From the cell containing the given text, extract its center point as [X, Y] coordinate. 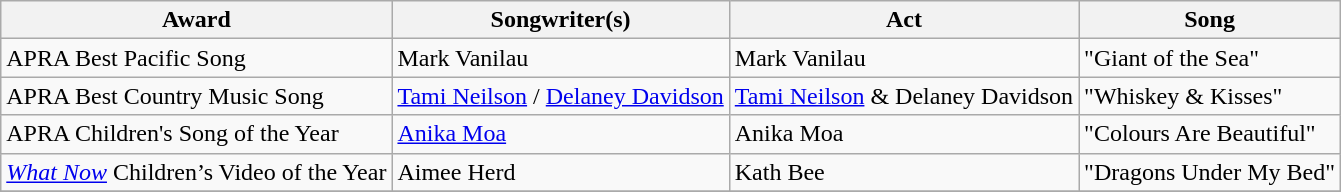
Tami Neilson & Delaney Davidson [904, 96]
APRA Children's Song of the Year [196, 134]
Act [904, 20]
Kath Bee [904, 172]
"Colours Are Beautiful" [1210, 134]
"Dragons Under My Bed" [1210, 172]
"Whiskey & Kisses" [1210, 96]
What Now Children’s Video of the Year [196, 172]
Tami Neilson / Delaney Davidson [560, 96]
Songwriter(s) [560, 20]
APRA Best Country Music Song [196, 96]
Song [1210, 20]
"Giant of the Sea" [1210, 58]
Award [196, 20]
APRA Best Pacific Song [196, 58]
Aimee Herd [560, 172]
